Capture the cell that displays the provided text and extract its (x, y) central coordinate. 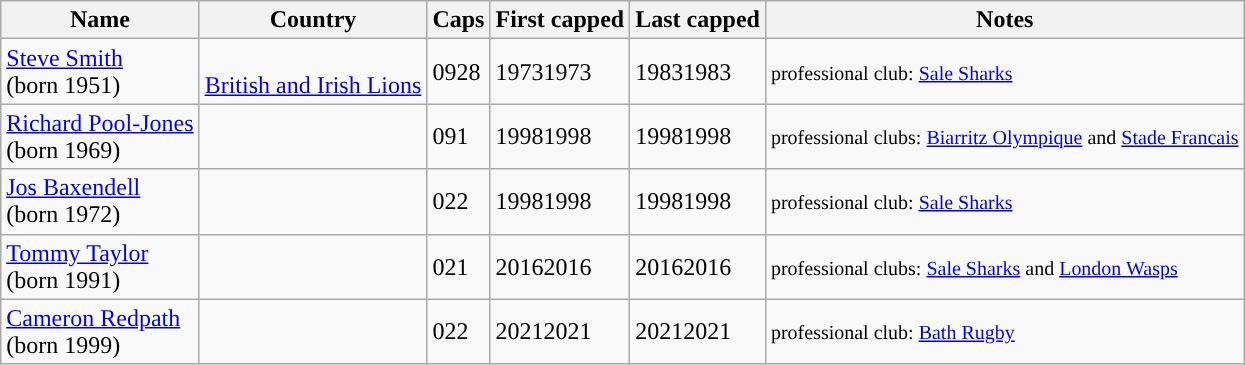
Caps (458, 20)
Tommy Taylor(born 1991) (100, 266)
Notes (1004, 20)
091 (458, 136)
Jos Baxendell(born 1972) (100, 202)
19731973 (560, 72)
021 (458, 266)
19831983 (698, 72)
Name (100, 20)
Last capped (698, 20)
Country (313, 20)
0928 (458, 72)
professional club: Bath Rugby (1004, 332)
Cameron Redpath(born 1999) (100, 332)
British and Irish Lions (313, 72)
professional clubs: Sale Sharks and London Wasps (1004, 266)
professional clubs: Biarritz Olympique and Stade Francais (1004, 136)
First capped (560, 20)
Richard Pool-Jones(born 1969) (100, 136)
Steve Smith(born 1951) (100, 72)
